Detect which cell encompasses the target text, then output its [x, y] center coordinate. 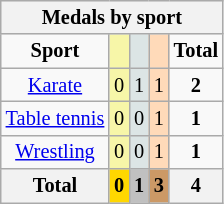
Medals by sport [112, 17]
Karate [55, 85]
2 [196, 85]
Table tennis [55, 118]
3 [159, 186]
Wrestling [55, 152]
Sport [55, 51]
4 [196, 186]
